Determine the (X, Y) coordinate at the center of the cell enclosing the given text.  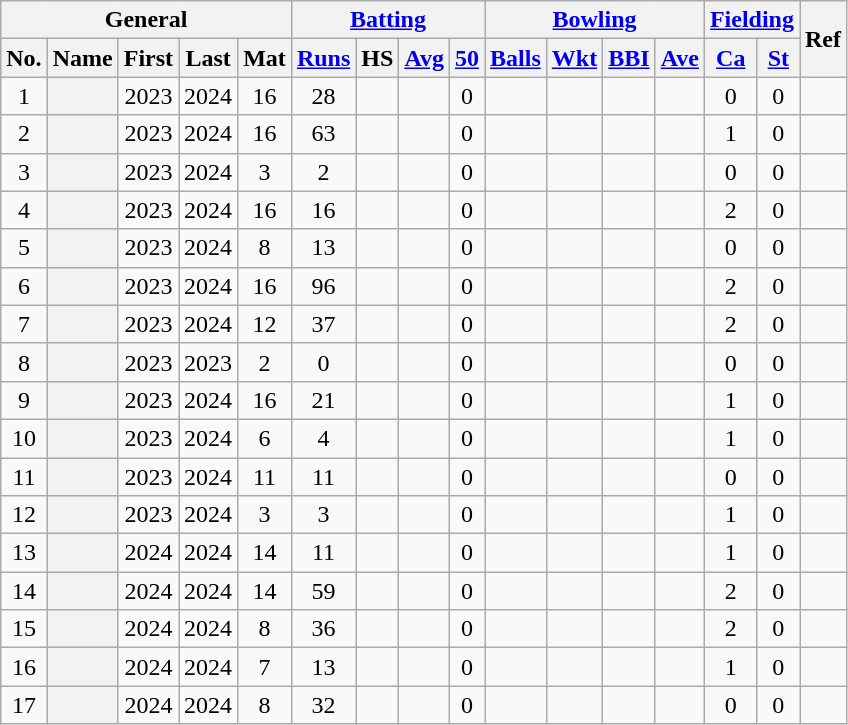
St (778, 58)
Fielding (752, 20)
Batting (388, 20)
Ca (730, 58)
General (146, 20)
Wkt (574, 58)
Ave (680, 58)
10 (24, 438)
9 (24, 400)
37 (323, 324)
32 (323, 705)
63 (323, 134)
First (148, 58)
Balls (516, 58)
21 (323, 400)
BBI (629, 58)
17 (24, 705)
Ref (824, 39)
No. (24, 58)
96 (323, 286)
36 (323, 629)
Runs (323, 58)
28 (323, 96)
Avg (424, 58)
15 (24, 629)
59 (323, 591)
Bowling (595, 20)
Mat (265, 58)
Name (82, 58)
50 (466, 58)
Last (208, 58)
5 (24, 248)
HS (378, 58)
